Search for the cell housing the specified text and yield its (x, y) center coordinate. 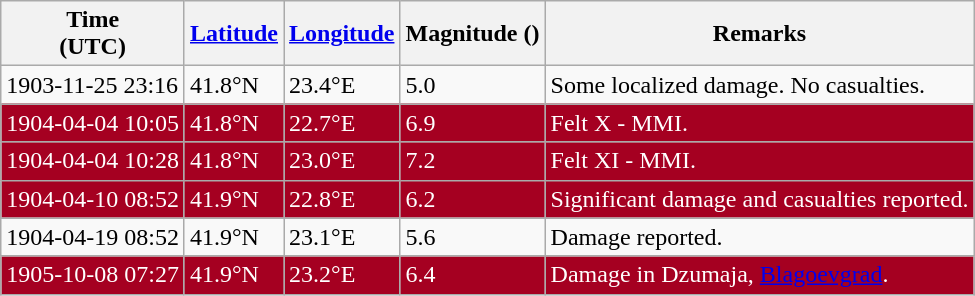
Some localized damage. No casualties. (760, 85)
23.1°E (342, 237)
Damage reported. (760, 237)
1904-04-10 08:52 (93, 199)
Felt XI - MMI. (760, 161)
Magnitude () (472, 34)
1904-04-04 10:05 (93, 123)
5.0 (472, 85)
22.7°E (342, 123)
22.8°E (342, 199)
5.6 (472, 237)
6.4 (472, 275)
23.2°E (342, 275)
Felt X - MMI. (760, 123)
1905-10-08 07:27 (93, 275)
Remarks (760, 34)
23.0°E (342, 161)
6.2 (472, 199)
1904-04-19 08:52 (93, 237)
7.2 (472, 161)
Latitude (234, 34)
6.9 (472, 123)
Significant damage and casualties reported. (760, 199)
23.4°E (342, 85)
Longitude (342, 34)
Time(UTC) (93, 34)
1904-04-04 10:28 (93, 161)
1903-11-25 23:16 (93, 85)
Damage in Dzumaja, Blagoevgrad. (760, 275)
